Return [x, y] of the center of cell containing provided text 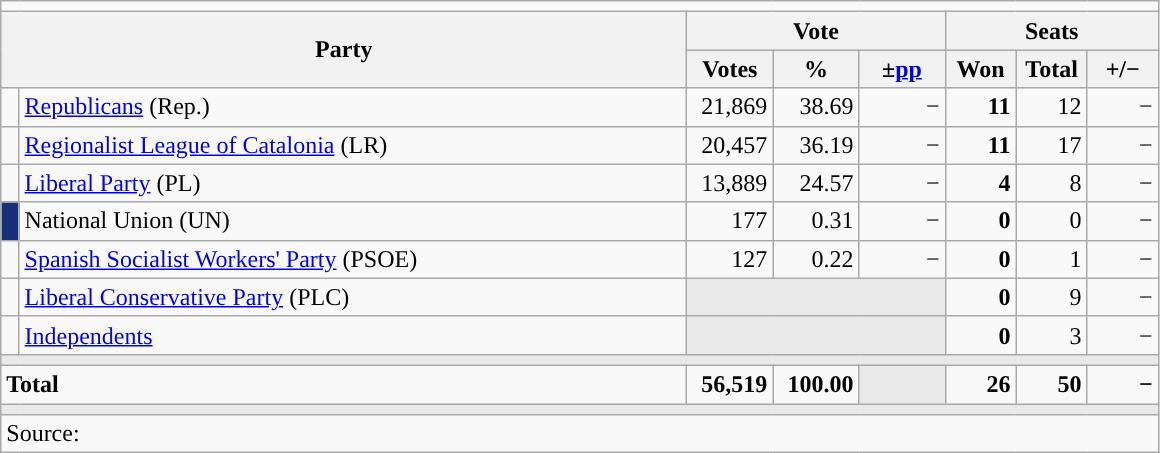
Seats [1052, 31]
177 [730, 221]
Regionalist League of Catalonia (LR) [353, 145]
Votes [730, 69]
8 [1052, 183]
100.00 [816, 384]
20,457 [730, 145]
+/− [1122, 69]
56,519 [730, 384]
1 [1052, 259]
26 [980, 384]
4 [980, 183]
0.22 [816, 259]
21,869 [730, 107]
12 [1052, 107]
3 [1052, 335]
127 [730, 259]
National Union (UN) [353, 221]
Party [344, 50]
13,889 [730, 183]
Independents [353, 335]
50 [1052, 384]
38.69 [816, 107]
9 [1052, 297]
Source: [580, 434]
Won [980, 69]
% [816, 69]
0.31 [816, 221]
Republicans (Rep.) [353, 107]
Liberal Conservative Party (PLC) [353, 297]
±pp [902, 69]
Vote [816, 31]
17 [1052, 145]
24.57 [816, 183]
36.19 [816, 145]
Liberal Party (PL) [353, 183]
Spanish Socialist Workers' Party (PSOE) [353, 259]
